Pinpoint the cell where the given text exists, returning its (x, y) midpoint coordinate. 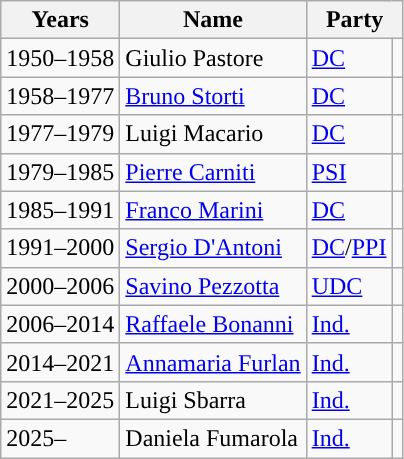
2014–2021 (60, 362)
Daniela Fumarola (213, 438)
Sergio D'Antoni (213, 248)
Luigi Macario (213, 134)
1985–1991 (60, 210)
Franco Marini (213, 210)
Bruno Storti (213, 96)
Savino Pezzotta (213, 286)
2021–2025 (60, 400)
Luigi Sbarra (213, 400)
PSI (349, 172)
Party (354, 20)
1991–2000 (60, 248)
2006–2014 (60, 324)
Years (60, 20)
1958–1977 (60, 96)
Giulio Pastore (213, 58)
DC/PPI (349, 248)
1977–1979 (60, 134)
2025– (60, 438)
1950–1958 (60, 58)
2000–2006 (60, 286)
1979–1985 (60, 172)
Annamaria Furlan (213, 362)
Name (213, 20)
Pierre Carniti (213, 172)
Raffaele Bonanni (213, 324)
UDC (349, 286)
